Identify which cell holds the provided text, then report its [X, Y] central coordinate. 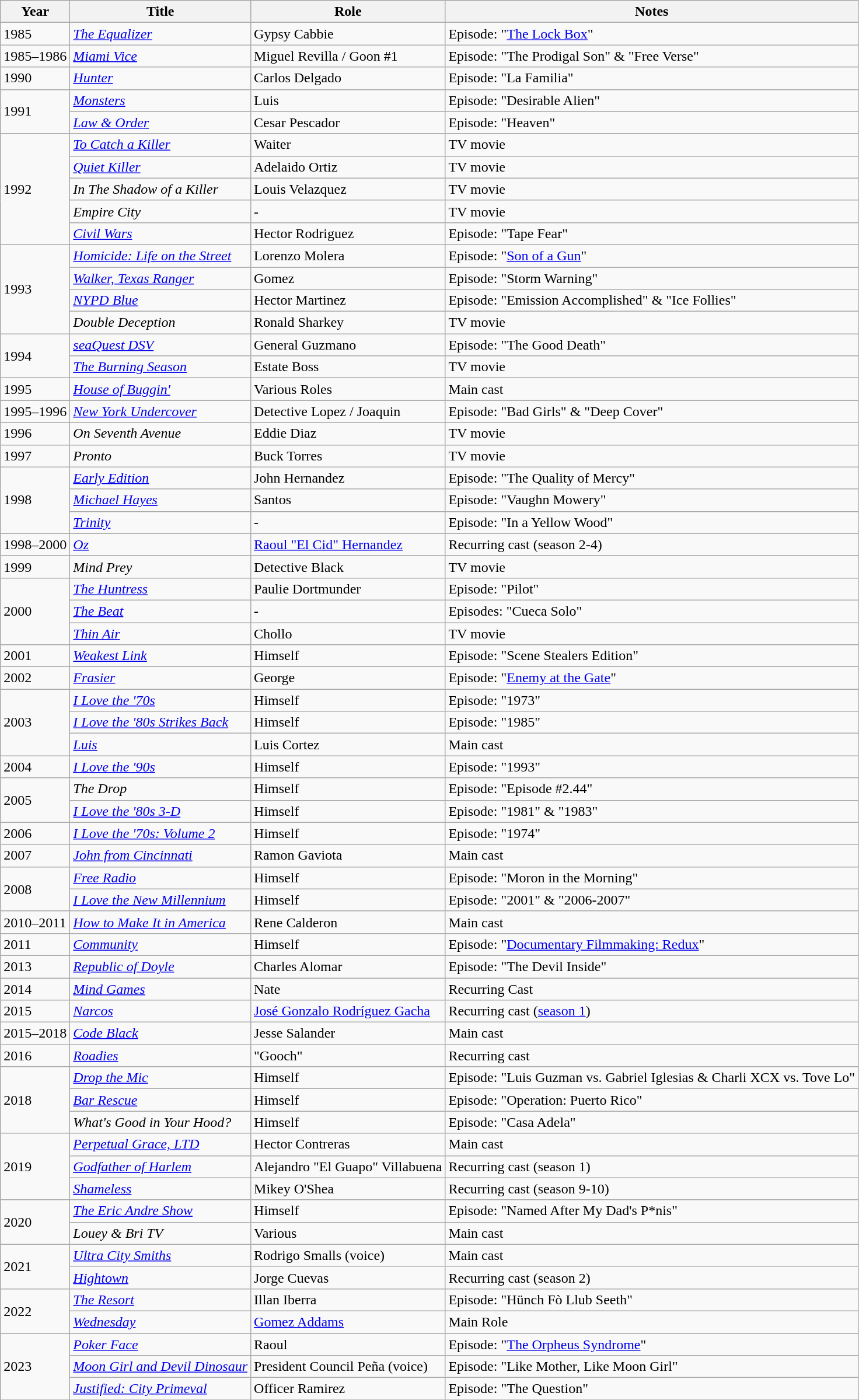
2021 [35, 1266]
2005 [35, 800]
Thin Air [160, 633]
Episode: "La Familia" [652, 78]
Recurring cast (season 2-4) [652, 544]
Notes [652, 12]
Episode: "Vaughn Mowery" [652, 500]
Buck Torres [348, 456]
The Equalizer [160, 34]
2015–2018 [35, 1034]
Episode: "Tape Fear" [652, 233]
President Council Peña (voice) [348, 1367]
Gypsy Cabbie [348, 34]
Episode: "Named After My Dad's P*nis" [652, 1211]
Various [348, 1233]
1990 [35, 78]
Episode: "The Devil Inside" [652, 966]
Alejandro "El Guapo" Villabuena [348, 1167]
Gomez Addams [348, 1322]
Rodrigo Smalls (voice) [348, 1255]
Hector Rodriguez [348, 233]
Trinity [160, 522]
The Resort [160, 1300]
"Gooch" [348, 1056]
Episode: "1981" & "1983" [652, 811]
Episode: "Storm Warning" [652, 278]
1996 [35, 434]
Episode: "Desirable Alien" [652, 100]
Illan Iberra [348, 1300]
1999 [35, 567]
Rene Calderon [348, 922]
Jesse Salander [348, 1034]
2002 [35, 678]
2020 [35, 1222]
Recurring Cast [652, 989]
Waiter [348, 145]
Episode: "1993" [652, 767]
1995 [35, 389]
Jorge Cuevas [348, 1277]
Miguel Revilla / Goon #1 [348, 56]
Charles Alomar [348, 966]
Episode: "1985" [652, 722]
Raoul "El Cid" Hernandez [348, 544]
Episode: "The Question" [652, 1389]
José Gonzalo Rodríguez Gacha [348, 1011]
Episodes: "Cueca Solo" [652, 611]
Officer Ramirez [348, 1389]
seaQuest DSV [160, 345]
Frasier [160, 678]
Drop the Mic [160, 1078]
Moon Girl and Devil Dinosaur [160, 1367]
Ramon Gaviota [348, 856]
Chollo [348, 633]
I Love the New Millennium [160, 900]
Mind Games [160, 989]
2013 [35, 966]
Gomez [348, 278]
Republic of Doyle [160, 966]
Paulie Dortmunder [348, 589]
Detective Lopez / Joaquin [348, 411]
Miami Vice [160, 56]
Santos [348, 500]
Episode: "Moron in the Morning" [652, 878]
2022 [35, 1311]
Episode: "The Prodigal Son" & "Free Verse" [652, 56]
Hunter [160, 78]
Godfather of Harlem [160, 1167]
Hector Contreras [348, 1144]
Free Radio [160, 878]
Law & Order [160, 123]
Homicide: Life on the Street [160, 256]
Monsters [160, 100]
Pronto [160, 456]
1998 [35, 500]
The Burning Season [160, 367]
Title [160, 12]
Episode: "Hünch Fò Llub Seeth" [652, 1300]
On Seventh Avenue [160, 434]
2004 [35, 767]
Episode: "Enemy at the Gate" [652, 678]
Civil Wars [160, 233]
How to Make It in America [160, 922]
Shameless [160, 1189]
Mind Prey [160, 567]
Double Deception [160, 323]
1992 [35, 189]
Perpetual Grace, LTD [160, 1144]
Narcos [160, 1011]
Oz [160, 544]
Ultra City Smiths [160, 1255]
Year [35, 12]
Recurring cast [652, 1056]
Ronald Sharkey [348, 323]
1997 [35, 456]
2003 [35, 722]
Main Role [652, 1322]
The Drop [160, 789]
Recurring cast (season 9-10) [652, 1189]
2007 [35, 856]
Episode: "Bad Girls" & "Deep Cover" [652, 411]
Role [348, 12]
2023 [35, 1366]
Raoul [348, 1344]
Episode: "Casa Adela" [652, 1122]
Louis Velazquez [348, 189]
2010–2011 [35, 922]
Lorenzo Molera [348, 256]
Code Black [160, 1034]
Recurring cast (season 2) [652, 1277]
Justified: City Primeval [160, 1389]
1998–2000 [35, 544]
New York Undercover [160, 411]
The Eric Andre Show [160, 1211]
2011 [35, 944]
Episode: "Emission Accomplished" & "Ice Follies" [652, 301]
2016 [35, 1056]
Hightown [160, 1277]
Episode: "The Quality of Mercy" [652, 478]
The Beat [160, 611]
Nate [348, 989]
The Huntress [160, 589]
Quiet Killer [160, 167]
2015 [35, 1011]
Cesar Pescador [348, 123]
To Catch a Killer [160, 145]
Adelaido Ortiz [348, 167]
Eddie Diaz [348, 434]
Episode: "In a Yellow Wood" [652, 522]
Episode: "Like Mother, Like Moon Girl" [652, 1367]
NYPD Blue [160, 301]
Estate Boss [348, 367]
Episode: "Heaven" [652, 123]
I Love the '90s [160, 767]
Episode: "The Good Death" [652, 345]
Episode: "Pilot" [652, 589]
2018 [35, 1100]
Roadies [160, 1056]
2001 [35, 656]
Episode: "1973" [652, 700]
George [348, 678]
2014 [35, 989]
In The Shadow of a Killer [160, 189]
I Love the '70s: Volume 2 [160, 833]
Michael Hayes [160, 500]
Louey & Bri TV [160, 1233]
Episode: "The Lock Box" [652, 34]
Various Roles [348, 389]
1994 [35, 356]
Walker, Texas Ranger [160, 278]
Weakest Link [160, 656]
Hector Martinez [348, 301]
1995–1996 [35, 411]
General Guzmano [348, 345]
John Hernandez [348, 478]
Episode: "Luis Guzman vs. Gabriel Iglesias & Charli XCX vs. Tove Lo" [652, 1078]
2019 [35, 1167]
1993 [35, 289]
I Love the '70s [160, 700]
Episode: "2001" & "2006-2007" [652, 900]
Episode: "The Orpheus Syndrome" [652, 1344]
Carlos Delgado [348, 78]
What's Good in Your Hood? [160, 1122]
Detective Black [348, 567]
Poker Face [160, 1344]
Episode: "Episode #2.44" [652, 789]
John from Cincinnati [160, 856]
Community [160, 944]
Wednesday [160, 1322]
Bar Rescue [160, 1100]
1991 [35, 111]
House of Buggin' [160, 389]
2006 [35, 833]
Episode: "Documentary Filmmaking: Redux" [652, 944]
Episode: "Son of a Gun" [652, 256]
Early Edition [160, 478]
1985–1986 [35, 56]
Episode: "1974" [652, 833]
2000 [35, 611]
2008 [35, 889]
Episode: "Scene Stealers Edition" [652, 656]
I Love the '80s Strikes Back [160, 722]
Episode: "Operation: Puerto Rico" [652, 1100]
1985 [35, 34]
Luis Cortez [348, 745]
Empire City [160, 211]
Mikey O'Shea [348, 1189]
I Love the '80s 3-D [160, 811]
